Output the [x, y] coordinate of the center of the cell containing the given text.  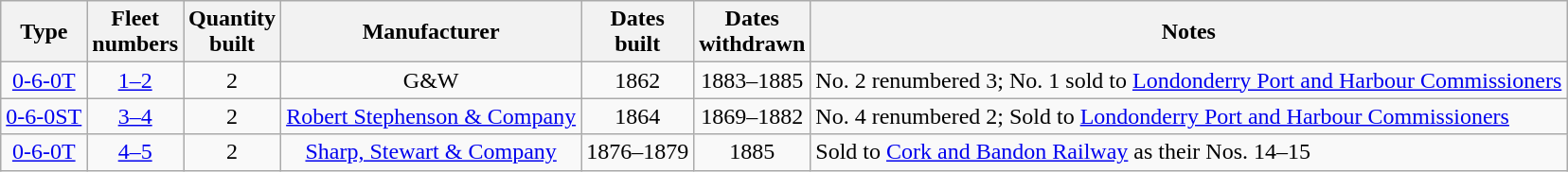
1883–1885 [752, 80]
G&W [432, 80]
Sold to Cork and Bandon Railway as their Nos. 14–15 [1189, 152]
1876–1879 [638, 152]
1869–1882 [752, 116]
4–5 [135, 152]
1864 [638, 116]
Notes [1189, 32]
Quantitybuilt [233, 32]
Dateswithdrawn [752, 32]
Robert Stephenson & Company [432, 116]
0-6-0ST [44, 116]
No. 2 renumbered 3; No. 1 sold to Londonderry Port and Harbour Commissioners [1189, 80]
Manufacturer [432, 32]
1885 [752, 152]
Sharp, Stewart & Company [432, 152]
Datesbuilt [638, 32]
No. 4 renumbered 2; Sold to Londonderry Port and Harbour Commissioners [1189, 116]
1862 [638, 80]
Type [44, 32]
Fleetnumbers [135, 32]
3–4 [135, 116]
1–2 [135, 80]
